Scan for the cell matching the given text and deliver its [X, Y] coordinate at center. 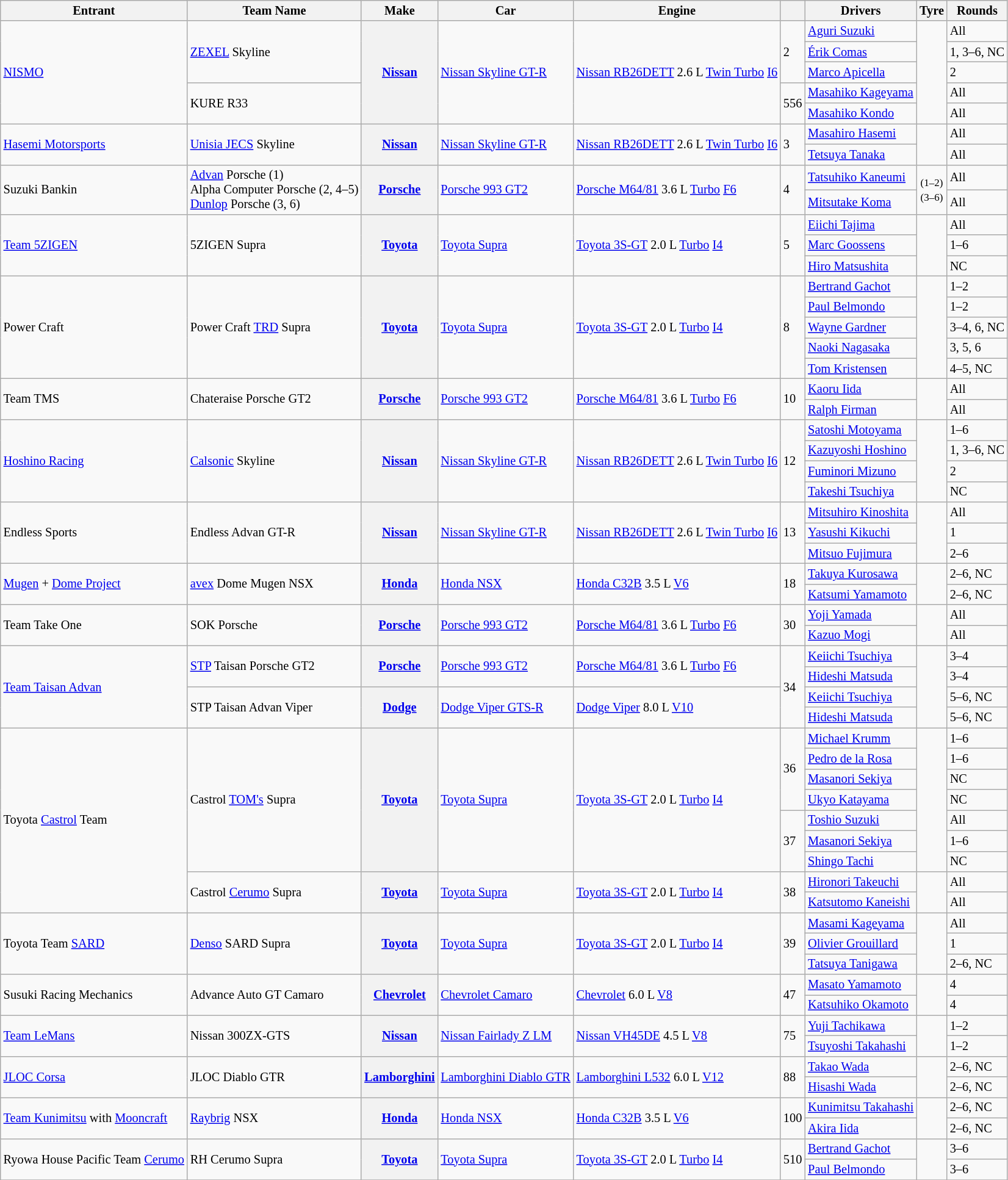
Team Kunimitsu with Mooncraft [94, 1118]
Power Craft TRD Supra [275, 327]
Nissan VH45DE 4.5 L V8 [677, 1036]
KURE R33 [275, 103]
Lamborghini [399, 1076]
Make [399, 10]
Masahiko Kondo [860, 113]
Team Taisan Advan [94, 687]
(1–2) (3–6) [932, 190]
Dodge Viper 8.0 L V10 [677, 707]
avex Dome Mugen NSX [275, 583]
Yoji Yamada [860, 615]
38 [793, 892]
Tatsuhiko Kaneumi [860, 177]
Tatsuya Tanigawa [860, 964]
5ZIGEN Supra [275, 245]
Lamborghini L532 6.0 L V12 [677, 1076]
Katsuhiko Okamoto [860, 1005]
ZEXEL Skyline [275, 51]
Car [506, 10]
Raybrig NSX [275, 1118]
88 [793, 1076]
Katsutomo Kaneishi [860, 902]
Kunimitsu Takahashi [860, 1107]
Olivier Grouillard [860, 943]
3 [793, 144]
3–4, 6, NC [977, 328]
STP Taisan Advan Viper [275, 707]
Masahiro Hasemi [860, 134]
Denso SARD Supra [275, 943]
Ukyo Katayama [860, 800]
Engine [677, 10]
Chevrolet [399, 995]
Tom Kristensen [860, 369]
12 [793, 461]
Ryowa House Pacific Team Cerumo [94, 1159]
Chevrolet 6.0 L V8 [677, 995]
5 [793, 245]
Castrol Cerumo Supra [275, 892]
Pedro de la Rosa [860, 758]
75 [793, 1036]
Mitsuo Fujimura [860, 553]
Nissan Fairlady Z LM [506, 1036]
Team Name [275, 10]
Akira Iida [860, 1128]
37 [793, 841]
36 [793, 769]
SOK Porsche [275, 625]
Fuminori Mizuno [860, 471]
Power Craft [94, 327]
510 [793, 1159]
3, 5, 6 [977, 348]
Endless Advan GT-R [275, 532]
Michael Krumm [860, 738]
Unisia JECS Skyline [275, 144]
Yasushi Kikuchi [860, 533]
NISMO [94, 72]
Hasemi Motorsports [94, 144]
Mitsuhiro Kinoshita [860, 512]
RH Cerumo Supra [275, 1159]
Lamborghini Diablo GTR [506, 1076]
Endless Sports [94, 532]
Drivers [860, 10]
Suzuki Bankin [94, 190]
Hiro Matsushita [860, 266]
STP Taisan Porsche GT2 [275, 666]
18 [793, 583]
Ralph Firman [860, 409]
10 [793, 399]
Tyre [932, 10]
Team LeMans [94, 1036]
100 [793, 1118]
Chateraise Porsche GT2 [275, 399]
Nissan 300ZX-GTS [275, 1036]
2–6 [977, 553]
Takeshi Tsuchiya [860, 492]
Advan Porsche (1)Alpha Computer Porsche (2, 4–5)Dunlop Porsche (3, 6) [275, 190]
Wayne Gardner [860, 328]
Toyota Castrol Team [94, 820]
Mugen + Dome Project [94, 583]
Dodge Viper GTS-R [506, 707]
Masami Kageyama [860, 923]
34 [793, 687]
Team 5ZIGEN [94, 245]
Érik Comas [860, 52]
Chevrolet Camaro [506, 995]
Aguri Suzuki [860, 31]
Team TMS [94, 399]
Kazuyoshi Hoshino [860, 450]
4–5, NC [977, 369]
8 [793, 327]
Toyota Team SARD [94, 943]
Team Take One [94, 625]
Yuji Tachikawa [860, 1026]
Castrol TOM's Supra [275, 800]
Takao Wada [860, 1067]
Tsuyoshi Takahashi [860, 1046]
Takuya Kurosawa [860, 574]
Hoshino Racing [94, 461]
13 [793, 532]
39 [793, 943]
Rounds [977, 10]
30 [793, 625]
Toshio Suzuki [860, 820]
Masato Yamamoto [860, 985]
Hisashi Wada [860, 1087]
Advance Auto GT Camaro [275, 995]
Eiichi Tajima [860, 225]
Kaoru Iida [860, 389]
47 [793, 995]
Mitsutake Koma [860, 201]
Marco Apicella [860, 72]
556 [793, 103]
Calsonic Skyline [275, 461]
Naoki Nagasaka [860, 348]
Katsumi Yamamoto [860, 594]
Hironori Takeuchi [860, 882]
JLOC Diablo GTR [275, 1076]
Dodge [399, 707]
Satoshi Motoyama [860, 430]
Masahiko Kageyama [860, 93]
Shingo Tachi [860, 862]
JLOC Corsa [94, 1076]
Marc Goossens [860, 245]
Entrant [94, 10]
Tetsuya Tanaka [860, 154]
Kazuo Mogi [860, 635]
Susuki Racing Mechanics [94, 995]
